Return the (x, y) coordinate for the center point of the cell that contains the specified text.  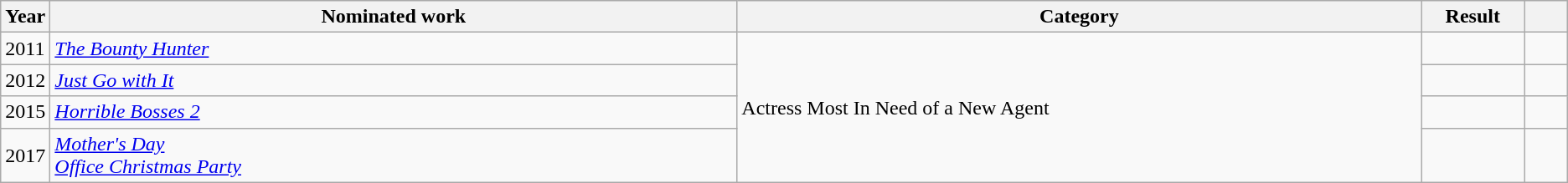
2011 (25, 48)
Nominated work (394, 17)
2012 (25, 80)
Just Go with It (394, 80)
Category (1079, 17)
The Bounty Hunter (394, 48)
Actress Most In Need of a New Agent (1079, 107)
Result (1473, 17)
Mother's DayOffice Christmas Party (394, 155)
Horrible Bosses 2 (394, 112)
2017 (25, 155)
2015 (25, 112)
Year (25, 17)
